Scan for the cell matching the given text and deliver its (x, y) coordinate at center. 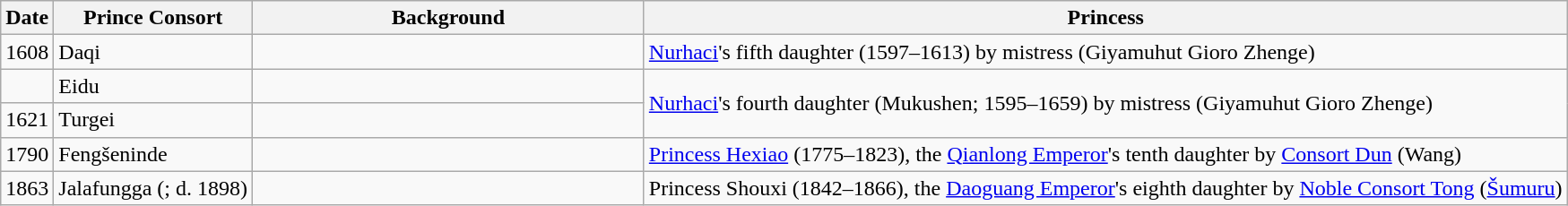
Turgei (153, 120)
Princess Shouxi (1842–1866), the Daoguang Emperor's eighth daughter by Noble Consort Tong (Šumuru) (1105, 188)
Jalafungga (; d. 1898) (153, 188)
Date (27, 18)
Eidu (153, 86)
Background (448, 18)
1621 (27, 120)
Fengšeninde (153, 154)
1863 (27, 188)
1608 (27, 52)
Nurhaci's fifth daughter (1597–1613) by mistress (Giyamuhut Gioro Zhenge) (1105, 52)
Princess (1105, 18)
Prince Consort (153, 18)
Daqi (153, 52)
1790 (27, 154)
Nurhaci's fourth daughter (Mukushen; 1595–1659) by mistress (Giyamuhut Gioro Zhenge) (1105, 103)
Princess Hexiao (1775–1823), the Qianlong Emperor's tenth daughter by Consort Dun (Wang) (1105, 154)
